Output the (X, Y) coordinate of the center of the cell containing the given text.  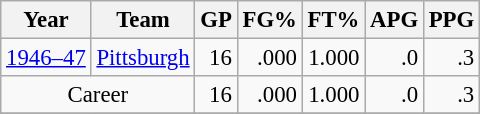
1946–47 (46, 58)
Year (46, 20)
Pittsburgh (143, 58)
FG% (270, 20)
FT% (334, 20)
Career (98, 95)
APG (394, 20)
Team (143, 20)
PPG (451, 20)
GP (216, 20)
